Return [X, Y] of the center of cell containing provided text 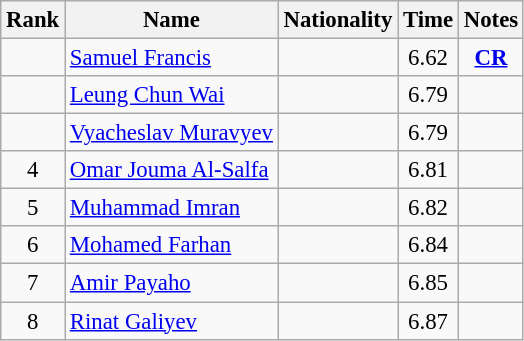
Vyacheslav Muravyev [172, 133]
4 [33, 170]
8 [33, 321]
Rank [33, 20]
6.85 [428, 283]
6 [33, 245]
Name [172, 20]
7 [33, 283]
Time [428, 20]
6.81 [428, 170]
Omar Jouma Al-Salfa [172, 170]
Muhammad Imran [172, 208]
6.82 [428, 208]
Rinat Galiyev [172, 321]
6.84 [428, 245]
Amir Payaho [172, 283]
6.62 [428, 58]
Samuel Francis [172, 58]
Leung Chun Wai [172, 95]
5 [33, 208]
Nationality [338, 20]
Mohamed Farhan [172, 245]
6.87 [428, 321]
CR [490, 58]
Notes [490, 20]
